Find where the given text appears and provide that cell's center as [X, Y] coordinate. 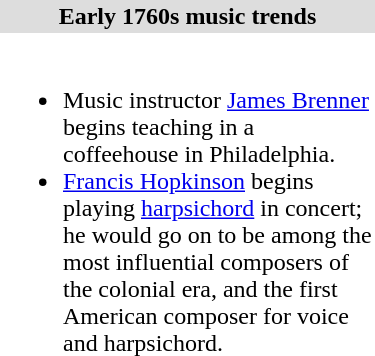
Early 1760s music trends [188, 16]
